Identify which cell holds the provided text, then report its (X, Y) central coordinate. 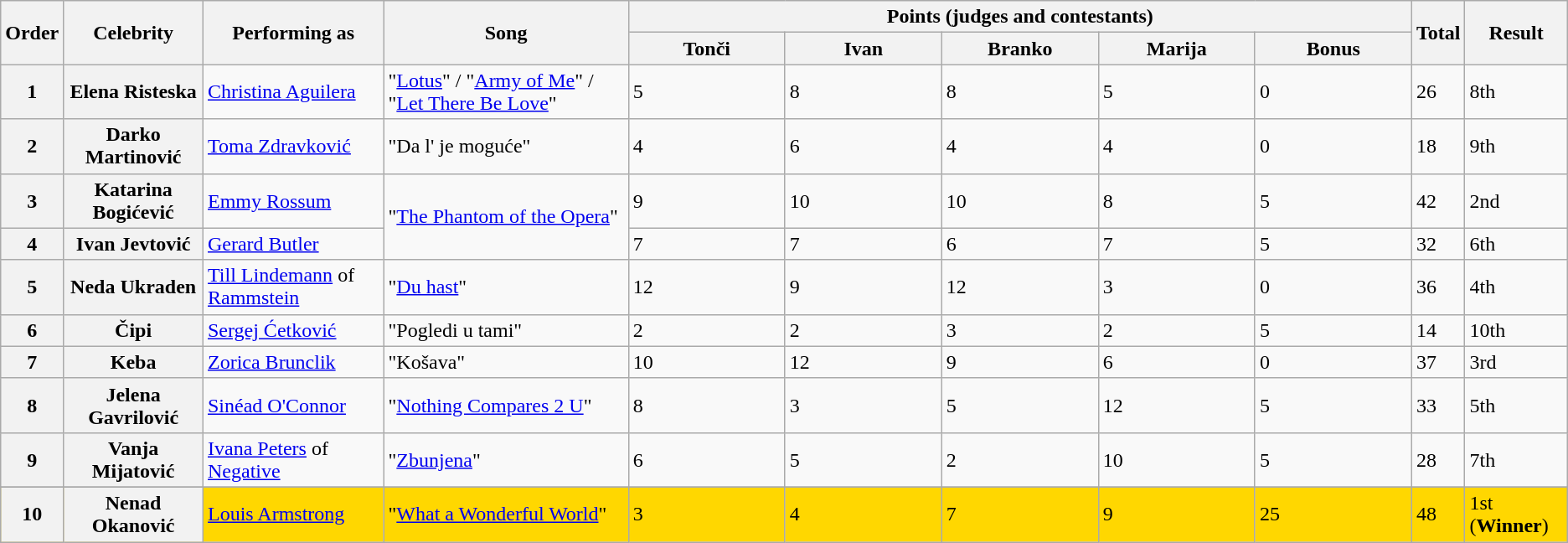
2nd (1516, 201)
Sinéad O'Connor (293, 406)
"Lotus" / "Army of Me" / "Let There Be Love" (506, 92)
Marija (1176, 49)
Emmy Rossum (293, 201)
Order (32, 33)
Elena Risteska (134, 92)
Čipi (134, 330)
Celebrity (134, 33)
Jelena Gavrilović (134, 406)
18 (1438, 146)
Zorica Brunclik (293, 362)
7th (1516, 459)
Ivana Peters of Negative (293, 459)
3rd (1516, 362)
28 (1438, 459)
32 (1438, 244)
25 (1333, 515)
Song (506, 33)
42 (1438, 201)
"Du hast" (506, 287)
33 (1438, 406)
14 (1438, 330)
"Košava" (506, 362)
5th (1516, 406)
Ivan (863, 49)
Vanja Mijatović (134, 459)
"Da l' je moguće" (506, 146)
Toma Zdravković (293, 146)
"The Phantom of the Opera" (506, 216)
10th (1516, 330)
Points (judges and contestants) (1020, 17)
48 (1438, 515)
Performing as (293, 33)
Sergej Ćetković (293, 330)
Total (1438, 33)
36 (1438, 287)
"What a Wonderful World" (506, 515)
Bonus (1333, 49)
Katarina Bogićević (134, 201)
Nenad Okanović (134, 515)
26 (1438, 92)
"Zbunjena" (506, 459)
Gerard Butler (293, 244)
Christina Aguilera (293, 92)
Neda Ukraden (134, 287)
Tonči (707, 49)
1st (Winner) (1516, 515)
Result (1516, 33)
Keba (134, 362)
Branko (1020, 49)
4th (1516, 287)
"Pogledi u tami" (506, 330)
9th (1516, 146)
1 (32, 92)
6th (1516, 244)
8th (1516, 92)
"Nothing Compares 2 U" (506, 406)
Till Lindemann of Rammstein (293, 287)
Darko Martinović (134, 146)
Ivan Jevtović (134, 244)
37 (1438, 362)
Louis Armstrong (293, 515)
